Determine the (X, Y) coordinate at the center of the cell enclosing the given text.  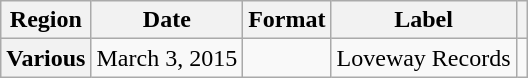
March 3, 2015 (167, 58)
Format (287, 20)
Label (424, 20)
Various (46, 58)
Region (46, 20)
Date (167, 20)
Loveway Records (424, 58)
